Identify which cell holds the provided text, then report its (X, Y) central coordinate. 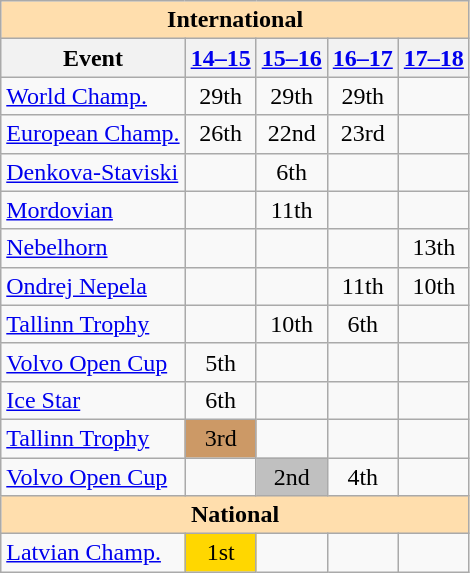
5th (220, 362)
16–17 (362, 58)
World Champ. (93, 96)
Nebelhorn (93, 248)
Latvian Champ. (93, 553)
Denkova-Staviski (93, 172)
Ice Star (93, 400)
National (236, 515)
22nd (292, 134)
13th (434, 248)
3rd (220, 438)
23rd (362, 134)
14–15 (220, 58)
Mordovian (93, 210)
Ondrej Nepela (93, 286)
Event (93, 58)
International (236, 20)
17–18 (434, 58)
European Champ. (93, 134)
26th (220, 134)
1st (220, 553)
4th (362, 477)
15–16 (292, 58)
2nd (292, 477)
